Determine the (x, y) coordinate at the center of the cell enclosing the given text.  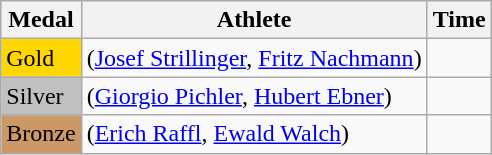
Medal (41, 20)
Silver (41, 96)
Bronze (41, 134)
(Giorgio Pichler, Hubert Ebner) (254, 96)
Gold (41, 58)
(Josef Strillinger, Fritz Nachmann) (254, 58)
Athlete (254, 20)
(Erich Raffl, Ewald Walch) (254, 134)
Time (459, 20)
